Output the (x, y) coordinate of the center of the cell containing the given text.  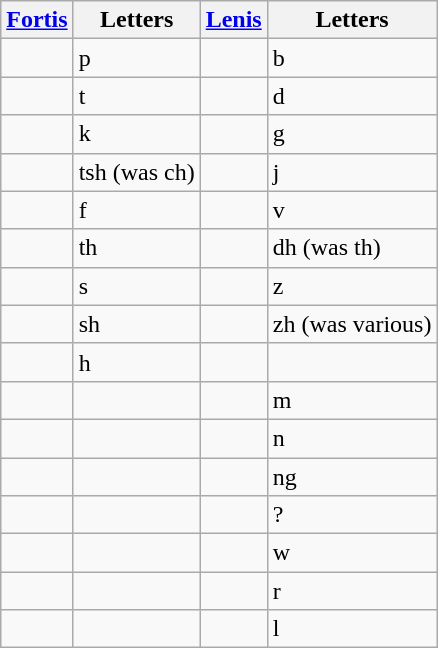
h (136, 362)
t (136, 96)
n (352, 438)
w (352, 553)
Lenis (234, 20)
th (136, 248)
dh (was th) (352, 248)
j (352, 172)
tsh (was ch) (136, 172)
? (352, 515)
l (352, 629)
Fortis (37, 20)
d (352, 96)
k (136, 134)
sh (136, 324)
z (352, 286)
v (352, 210)
s (136, 286)
m (352, 400)
p (136, 58)
ng (352, 477)
f (136, 210)
zh (was various) (352, 324)
r (352, 591)
g (352, 134)
b (352, 58)
